Scan for the cell matching the given text and deliver its [X, Y] coordinate at center. 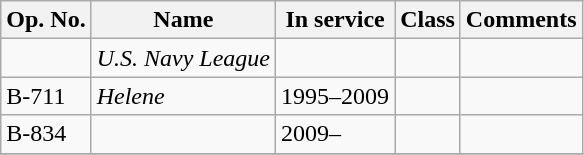
U.S. Navy League [183, 58]
B-834 [46, 134]
B-711 [46, 96]
2009– [336, 134]
1995–2009 [336, 96]
Comments [521, 20]
Name [183, 20]
Helene [183, 96]
Op. No. [46, 20]
Class [428, 20]
In service [336, 20]
